Search for the cell housing the specified text and yield its [x, y] center coordinate. 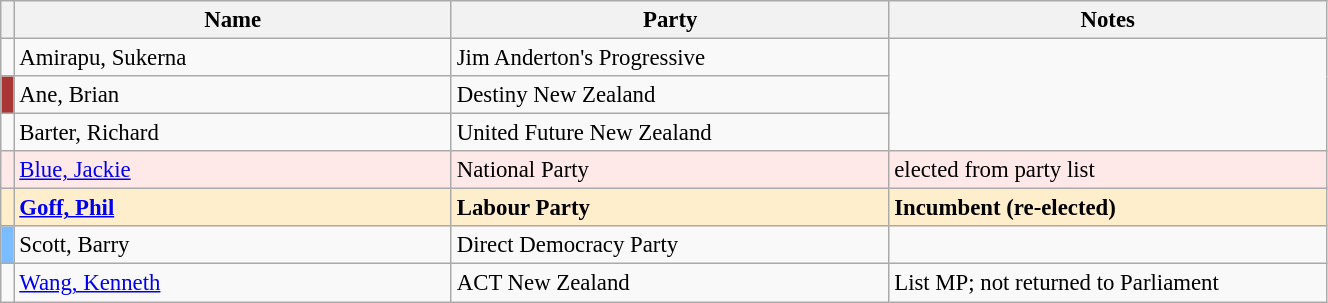
United Future New Zealand [670, 133]
Scott, Barry [232, 245]
Goff, Phil [232, 208]
Jim Anderton's Progressive [670, 58]
ACT New Zealand [670, 283]
Labour Party [670, 208]
Notes [1108, 20]
Barter, Richard [232, 133]
Blue, Jackie [232, 170]
Amirapu, Sukerna [232, 58]
Destiny New Zealand [670, 95]
Incumbent (re-elected) [1108, 208]
Ane, Brian [232, 95]
Party [670, 20]
Direct Democracy Party [670, 245]
List MP; not returned to Parliament [1108, 283]
Name [232, 20]
National Party [670, 170]
elected from party list [1108, 170]
Wang, Kenneth [232, 283]
